Detect which cell encompasses the target text, then output its [x, y] center coordinate. 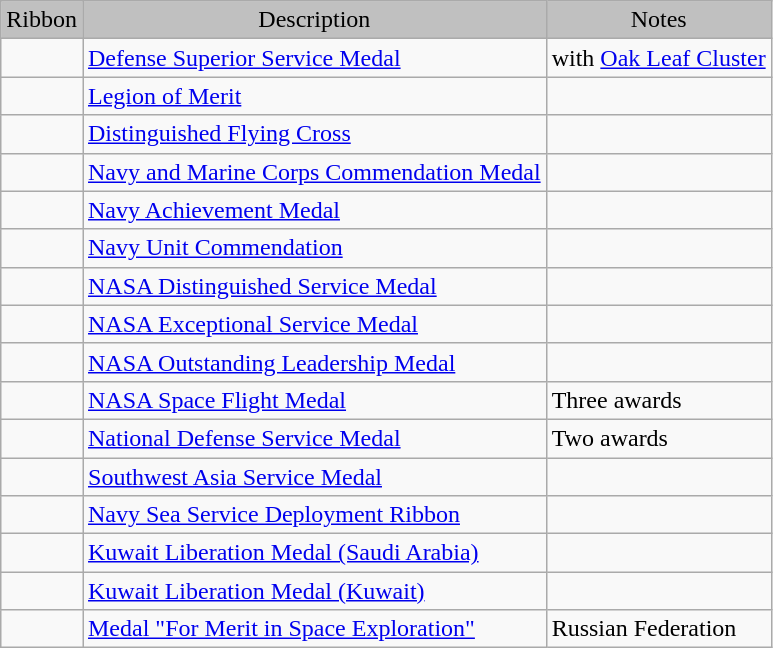
Ribbon [42, 20]
NASA Exceptional Service Medal [314, 324]
with Oak Leaf Cluster [658, 58]
Distinguished Flying Cross [314, 134]
Legion of Merit [314, 96]
Two awards [658, 438]
Navy Sea Service Deployment Ribbon [314, 515]
Southwest Asia Service Medal [314, 477]
NASA Space Flight Medal [314, 400]
Defense Superior Service Medal [314, 58]
Navy Achievement Medal [314, 210]
Navy and Marine Corps Commendation Medal [314, 172]
National Defense Service Medal [314, 438]
Medal "For Merit in Space Exploration" [314, 629]
NASA Outstanding Leadership Medal [314, 362]
NASA Distinguished Service Medal [314, 286]
Navy Unit Commendation [314, 248]
Description [314, 20]
Three awards [658, 400]
Notes [658, 20]
Russian Federation [658, 629]
Kuwait Liberation Medal (Saudi Arabia) [314, 553]
Kuwait Liberation Medal (Kuwait) [314, 591]
